Determine the [X, Y] coordinate at the center of the cell enclosing the given text.  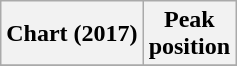
Peak position [189, 34]
Chart (2017) [72, 34]
